Find where the given text appears and provide that cell's center as (x, y) coordinate. 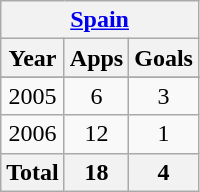
Apps (96, 58)
2005 (33, 96)
1 (164, 134)
Total (33, 172)
4 (164, 172)
Spain (100, 20)
2006 (33, 134)
6 (96, 96)
3 (164, 96)
12 (96, 134)
18 (96, 172)
Year (33, 58)
Goals (164, 58)
